Return the [X, Y] coordinate for the center point of the cell that contains the specified text.  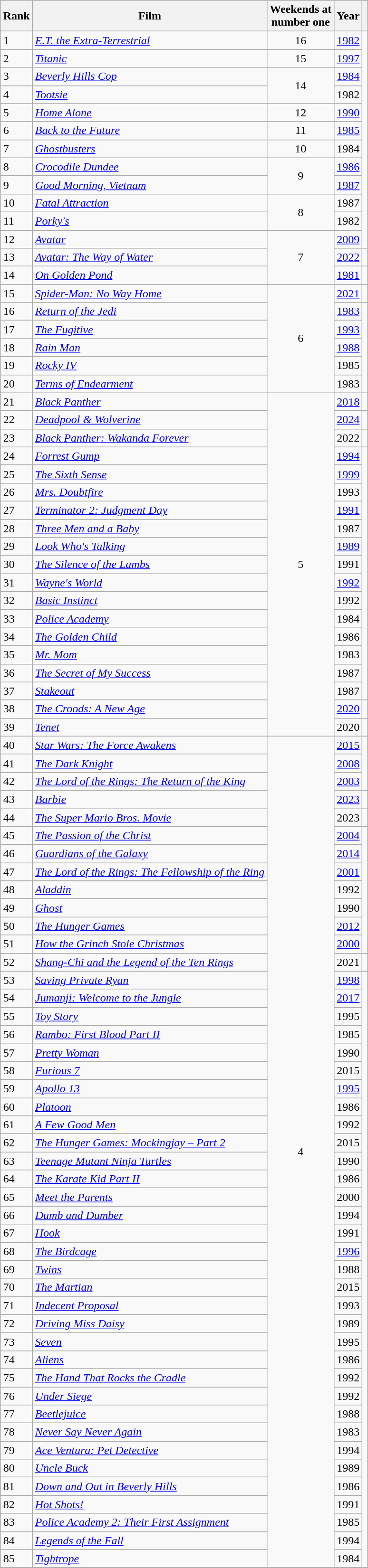
The Lord of the Rings: The Fellowship of the Ring [150, 872]
The Super Mario Bros. Movie [150, 817]
31 [16, 583]
Aladdin [150, 890]
Police Academy [150, 619]
82 [16, 1504]
59 [16, 1088]
52 [16, 962]
Beetlejuice [150, 1414]
70 [16, 1287]
38 [16, 709]
Saving Private Ryan [150, 980]
Hot Shots! [150, 1504]
Star Wars: The Force Awakens [150, 745]
61 [16, 1125]
83 [16, 1522]
Ace Ventura: Pet Detective [150, 1450]
54 [16, 998]
57 [16, 1052]
2004 [348, 836]
Wayne's World [150, 583]
23 [16, 438]
34 [16, 637]
53 [16, 980]
49 [16, 908]
Back to the Future [150, 131]
Furious 7 [150, 1070]
Year [348, 16]
81 [16, 1486]
Ghostbusters [150, 149]
Barbie [150, 799]
2001 [348, 872]
Shang-Chi and the Legend of the Ten Rings [150, 962]
Never Say Never Again [150, 1432]
Legends of the Fall [150, 1540]
25 [16, 474]
Return of the Jedi [150, 312]
The Birdcage [150, 1251]
Police Academy 2: Their First Assignment [150, 1522]
A Few Good Men [150, 1125]
Deadpool & Wolverine [150, 420]
22 [16, 420]
On Golden Pond [150, 275]
77 [16, 1414]
Porky's [150, 221]
Basic Instinct [150, 601]
47 [16, 872]
1981 [348, 275]
Meet the Parents [150, 1197]
69 [16, 1269]
62 [16, 1143]
Beverly Hills Cop [150, 76]
Uncle Buck [150, 1468]
32 [16, 601]
48 [16, 890]
74 [16, 1360]
Good Morning, Vietnam [150, 185]
40 [16, 745]
19 [16, 366]
43 [16, 799]
E.T. the Extra-Terrestrial [150, 40]
79 [16, 1450]
Fatal Attraction [150, 203]
Toy Story [150, 1016]
2018 [348, 402]
75 [16, 1378]
37 [16, 691]
Home Alone [150, 113]
30 [16, 565]
Dumb and Dumber [150, 1215]
Rambo: First Blood Part II [150, 1034]
Tenet [150, 727]
2012 [348, 926]
Terminator 2: Judgment Day [150, 510]
66 [16, 1215]
Crocodile Dundee [150, 167]
2017 [348, 998]
29 [16, 547]
Look Who's Talking [150, 547]
The Secret of My Success [150, 673]
2014 [348, 854]
Weekends atnumber one [300, 16]
The Croods: A New Age [150, 709]
56 [16, 1034]
36 [16, 673]
73 [16, 1341]
60 [16, 1107]
84 [16, 1540]
76 [16, 1396]
Apollo 13 [150, 1088]
Avatar: The Way of Water [150, 257]
71 [16, 1305]
Seven [150, 1341]
Mrs. Doubtfire [150, 492]
26 [16, 492]
2024 [348, 420]
The Hunger Games [150, 926]
2003 [348, 781]
27 [16, 510]
64 [16, 1179]
Titanic [150, 58]
68 [16, 1251]
39 [16, 727]
Rain Man [150, 348]
Black Panther: Wakanda Forever [150, 438]
72 [16, 1323]
1997 [348, 58]
51 [16, 944]
How the Grinch Stole Christmas [150, 944]
44 [16, 817]
35 [16, 655]
Driving Miss Daisy [150, 1323]
Black Panther [150, 402]
The Golden Child [150, 637]
Stakeout [150, 691]
28 [16, 529]
Aliens [150, 1360]
21 [16, 402]
The Lord of the Rings: The Return of the King [150, 781]
The Hand That Rocks the Cradle [150, 1378]
2009 [348, 239]
65 [16, 1197]
85 [16, 1559]
The Passion of the Christ [150, 836]
13 [16, 257]
Pretty Woman [150, 1052]
24 [16, 456]
1 [16, 40]
Avatar [150, 239]
Forrest Gump [150, 456]
46 [16, 854]
20 [16, 384]
1999 [348, 474]
Tootsie [150, 94]
Terms of Endearment [150, 384]
45 [16, 836]
The Fugitive [150, 330]
78 [16, 1432]
The Karate Kid Part II [150, 1179]
Ghost [150, 908]
2008 [348, 763]
Rank [16, 16]
The Hunger Games: Mockingjay – Part 2 [150, 1143]
Indecent Proposal [150, 1305]
Rocky IV [150, 366]
Guardians of the Galaxy [150, 854]
80 [16, 1468]
63 [16, 1161]
Platoon [150, 1107]
58 [16, 1070]
Hook [150, 1233]
The Sixth Sense [150, 474]
The Martian [150, 1287]
18 [16, 348]
Spider-Man: No Way Home [150, 293]
Twins [150, 1269]
1996 [348, 1251]
17 [16, 330]
The Dark Knight [150, 763]
1998 [348, 980]
3 [16, 76]
42 [16, 781]
41 [16, 763]
Tightrope [150, 1559]
2 [16, 58]
33 [16, 619]
Mr. Mom [150, 655]
Under Siege [150, 1396]
Three Men and a Baby [150, 529]
Film [150, 16]
Jumanji: Welcome to the Jungle [150, 998]
50 [16, 926]
Down and Out in Beverly Hills [150, 1486]
55 [16, 1016]
67 [16, 1233]
Teenage Mutant Ninja Turtles [150, 1161]
The Silence of the Lambs [150, 565]
